Provide the (X, Y) coordinate of the cell's center where the given text is located.  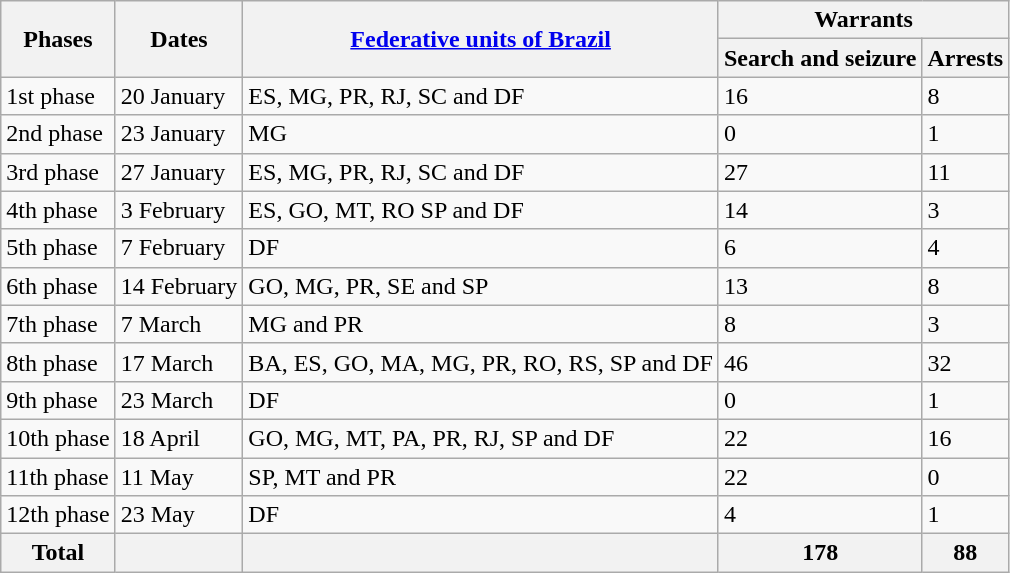
20 January (179, 96)
ES, GO, MT, RO SP and DF (481, 210)
2nd phase (58, 134)
3rd phase (58, 172)
11 (966, 172)
14 February (179, 286)
3 February (179, 210)
10th phase (58, 438)
8th phase (58, 362)
4th phase (58, 210)
27 (820, 172)
Phases (58, 39)
27 January (179, 172)
18 April (179, 438)
6th phase (58, 286)
17 March (179, 362)
7th phase (58, 324)
1st phase (58, 96)
32 (966, 362)
Warrants (863, 20)
23 May (179, 515)
178 (820, 553)
Search and seizure (820, 58)
46 (820, 362)
5th phase (58, 248)
12th phase (58, 515)
SP, MT and PR (481, 477)
MG and PR (481, 324)
Dates (179, 39)
11 May (179, 477)
BA, ES, GO, MA, MG, PR, RO, RS, SP and DF (481, 362)
13 (820, 286)
GO, MG, MT, PA, PR, RJ, SP and DF (481, 438)
7 February (179, 248)
GO, MG, PR, SE and SP (481, 286)
6 (820, 248)
Arrests (966, 58)
Total (58, 553)
9th phase (58, 400)
23 March (179, 400)
11th phase (58, 477)
88 (966, 553)
7 March (179, 324)
Federative units of Brazil (481, 39)
23 January (179, 134)
MG (481, 134)
14 (820, 210)
